Identify which cell holds the provided text, then report its (X, Y) central coordinate. 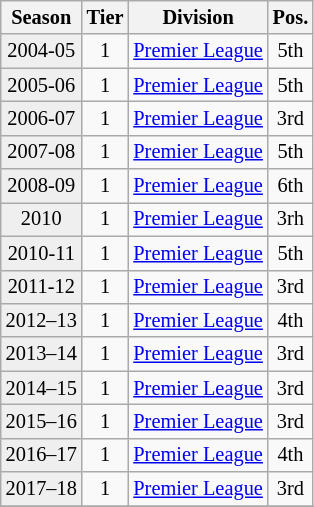
2013–14 (42, 354)
Tier (106, 17)
2010 (42, 219)
2012–13 (42, 320)
2014–15 (42, 388)
Division (198, 17)
6th (290, 186)
2015–16 (42, 421)
3rh (290, 219)
Pos. (290, 17)
2007-08 (42, 152)
2010-11 (42, 253)
2017–18 (42, 489)
2016–17 (42, 455)
2006-07 (42, 118)
2004-05 (42, 51)
2005-06 (42, 85)
Season (42, 17)
2008-09 (42, 186)
2011-12 (42, 287)
